Provide the (X, Y) coordinate of the cell's center where the given text is located.  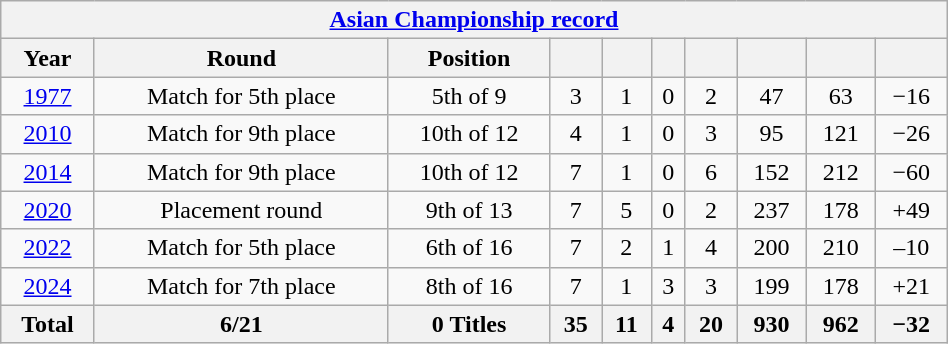
5th of 9 (469, 96)
962 (840, 324)
6/21 (241, 324)
−60 (911, 172)
Asian Championship record (474, 20)
2020 (48, 210)
930 (772, 324)
2014 (48, 172)
6th of 16 (469, 248)
121 (840, 134)
Round (241, 58)
−16 (911, 96)
199 (772, 286)
−32 (911, 324)
−26 (911, 134)
2010 (48, 134)
+49 (911, 210)
47 (772, 96)
Year (48, 58)
20 (711, 324)
9th of 13 (469, 210)
8th of 16 (469, 286)
–10 (911, 248)
152 (772, 172)
6 (711, 172)
Match for 7th place (241, 286)
+21 (911, 286)
95 (772, 134)
2024 (48, 286)
63 (840, 96)
2022 (48, 248)
1977 (48, 96)
Position (469, 58)
237 (772, 210)
212 (840, 172)
Placement round (241, 210)
200 (772, 248)
210 (840, 248)
Total (48, 324)
11 (627, 324)
0 Titles (469, 324)
35 (576, 324)
5 (627, 210)
